Return the (x, y) coordinate for the center point of the cell that contains the specified text.  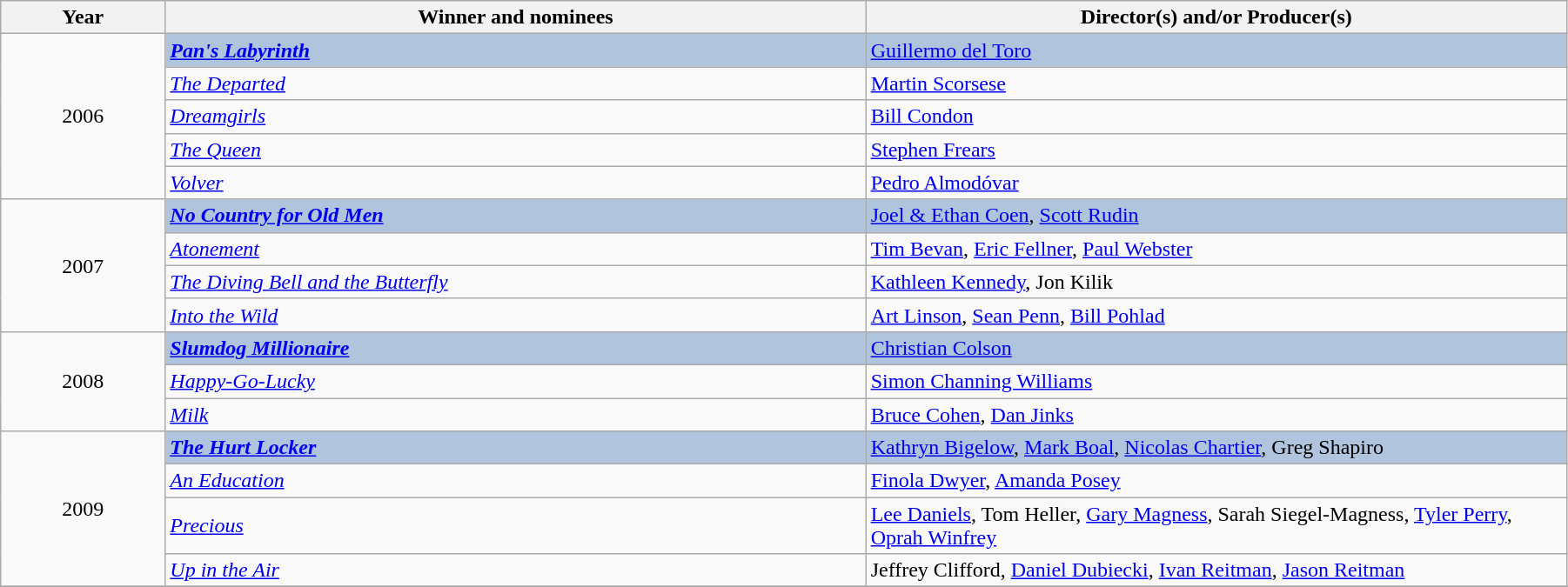
The Queen (515, 150)
The Diving Bell and the Butterfly (515, 282)
Bruce Cohen, Dan Jinks (1216, 415)
Director(s) and/or Producer(s) (1216, 17)
Pan's Labyrinth (515, 50)
An Education (515, 481)
Lee Daniels, Tom Heller, Gary Magness, Sarah Siegel-Magness, Tyler Perry, Oprah Winfrey (1216, 525)
Slumdog Millionaire (515, 348)
Martin Scorsese (1216, 83)
Up in the Air (515, 570)
Kathryn Bigelow, Mark Boal, Nicolas Chartier, Greg Shapiro (1216, 448)
Into the Wild (515, 315)
2007 (84, 265)
Simon Channing Williams (1216, 381)
Christian Colson (1216, 348)
Bill Condon (1216, 117)
Joel & Ethan Coen, Scott Rudin (1216, 216)
Atonement (515, 249)
Kathleen Kennedy, Jon Kilik (1216, 282)
The Hurt Locker (515, 448)
The Departed (515, 83)
Stephen Frears (1216, 150)
2008 (84, 381)
Dreamgirls (515, 117)
2009 (84, 510)
Pedro Almodóvar (1216, 183)
Year (84, 17)
No Country for Old Men (515, 216)
Happy-Go-Lucky (515, 381)
Winner and nominees (515, 17)
Volver (515, 183)
Milk (515, 415)
2006 (84, 117)
Art Linson, Sean Penn, Bill Pohlad (1216, 315)
Precious (515, 525)
Jeffrey Clifford, Daniel Dubiecki, Ivan Reitman, Jason Reitman (1216, 570)
Tim Bevan, Eric Fellner, Paul Webster (1216, 249)
Guillermo del Toro (1216, 50)
Finola Dwyer, Amanda Posey (1216, 481)
